Scan for the cell matching the given text and deliver its [x, y] coordinate at center. 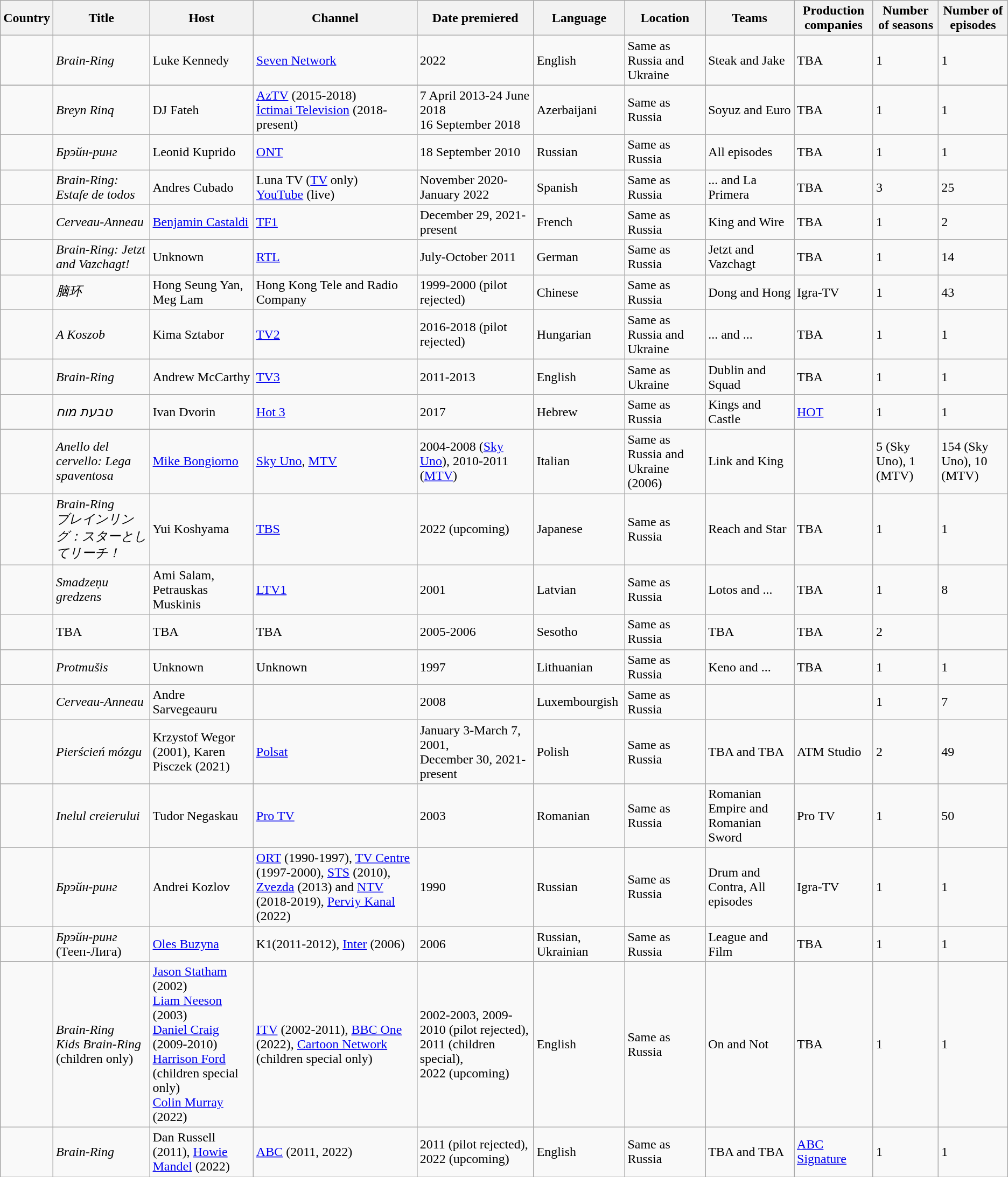
Ami Salam, Petrauskas Muskinis [201, 590]
RTL [335, 257]
Mike Bongiorno [201, 461]
Yui Koshyama [201, 529]
Inelul creierului [101, 815]
Azerbaijani [579, 110]
Country [27, 18]
TV3 [335, 377]
2016-2018 (pilot rejected) [475, 334]
1990 [475, 887]
2022 [475, 60]
Romanian [579, 815]
ONT [335, 152]
Lotos and ... [750, 590]
Dublin and Squad [750, 377]
LTV1 [335, 590]
Date premiered [475, 18]
1999-2000 (pilot rejected) [475, 292]
Japanese [579, 529]
2008 [475, 702]
All episodes [750, 152]
Romanian Empire and Romanian Sword [750, 815]
7 April 2013-24 June 201816 September 2018 [475, 110]
Hungarian [579, 334]
Ivan Dvorin [201, 411]
154 (Sky Uno), 10 (MTV) [974, 461]
Brain-RingKids Brain-Ring (children only) [101, 1045]
TBS [335, 529]
Reach and Star [750, 529]
Language [579, 18]
Luke Kennedy [201, 60]
Krzystof Wegor (2001), Karen Pisczek (2021) [201, 752]
Lithuanian [579, 667]
Link and King [750, 461]
Kings and Castle [750, 411]
Polish [579, 752]
2022 (upcoming) [475, 529]
Oles Buzyna [201, 943]
7 [974, 702]
2001 [475, 590]
2003 [475, 815]
... and La Primera [750, 187]
Leonid Kuprido [201, 152]
Sky Uno, MTV [335, 461]
TV2 [335, 334]
King and Wire [750, 222]
Pierścień mózgu [101, 752]
18 September 2010 [475, 152]
K1(2011-2012), Inter (2006) [335, 943]
Hong Seung Yan, Meg Lam [201, 292]
AzTV (2015-2018)İctimai Television (2018-present) [335, 110]
Andre Sarvegeauru [201, 702]
14 [974, 257]
Jetzt and Vazchagt [750, 257]
43 [974, 292]
Luna TV (TV only)YouTube (live) [335, 187]
Hot 3 [335, 411]
Brain-Ring: Estafe de todos [101, 187]
ATM Studio [834, 752]
Teams [750, 18]
HOT [834, 411]
Anello del cervello: Lega spaventosa [101, 461]
2017 [475, 411]
Channel [335, 18]
Soyuz and Euro [750, 110]
Andrew McCarthy [201, 377]
Location [665, 18]
Hong Kong Tele and Radio Company [335, 292]
脑环 [101, 292]
... and ... [750, 334]
DJ Fateh [201, 110]
Hebrew [579, 411]
2006 [475, 943]
Smadzeņu gredzens [101, 590]
On and Not [750, 1045]
Polsat [335, 752]
December 29, 2021-present [475, 222]
Andres Cubado [201, 187]
November 2020-January 2022 [475, 187]
Spanish [579, 187]
2002-2003, 2009-2010 (pilot rejected), 2011 (children special),2022 (upcoming) [475, 1045]
Seven Network [335, 60]
Number of seasons [906, 18]
Kima Sztabor [201, 334]
Italian [579, 461]
1997 [475, 667]
ABC (2011, 2022) [335, 1152]
ORT (1990-1997), TV Centre (1997-2000), STS (2010), Zvezda (2013) and NTV (2018-2019), Perviy Kanal (2022) [335, 887]
Sesotho [579, 632]
Production companies [834, 18]
50 [974, 815]
Luxembourgish [579, 702]
Brain-Ringブレインリング：スターとしてリーチ！ [101, 529]
2004-2008 (Sky Uno), 2010-2011 (MTV) [475, 461]
5 (Sky Uno), 1 (MTV) [906, 461]
2005-2006 [475, 632]
July-October 2011 [475, 257]
Same as Ukraine [665, 377]
A Koszob [101, 334]
Andrei Kozlov [201, 887]
Keno and ... [750, 667]
ABC Signature [834, 1152]
Dan Russell (2011), Howie Mandel (2022) [201, 1152]
Steak and Jake [750, 60]
Брэйн-ринг (Тееп-Лига) [101, 943]
25 [974, 187]
Dong and Hong [750, 292]
Breyn Rinq [101, 110]
3 [906, 187]
League and Film [750, 943]
Number of episodes [974, 18]
ITV (2002-2011), BBC One (2022), Cartoon Network (children special only) [335, 1045]
Latvian [579, 590]
Same as Russia and Ukraine (2006) [665, 461]
Chinese [579, 292]
2011 (pilot rejected), 2022 (upcoming) [475, 1152]
January 3-March 7, 2001,December 30, 2021-present [475, 752]
Protmušis [101, 667]
8 [974, 590]
Brain-Ring: Jetzt and Vazchagt! [101, 257]
Tudor Negaskau [201, 815]
Drum and Contra, All episodes [750, 887]
TF1 [335, 222]
German [579, 257]
49 [974, 752]
Host [201, 18]
טבעת מוח [101, 411]
Jason Statham (2002)Liam Neeson (2003)Daniel Craig (2009-2010)Harrison Ford (children special only)Colin Murray (2022) [201, 1045]
French [579, 222]
Russian, Ukrainian [579, 943]
Title [101, 18]
2011-2013 [475, 377]
Benjamin Castaldi [201, 222]
